Return (x, y) of the center of cell containing provided text 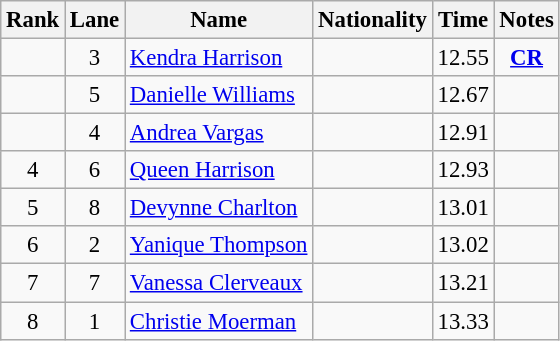
Devynne Charlton (219, 208)
Vanessa Clerveaux (219, 283)
13.02 (463, 245)
13.33 (463, 321)
Name (219, 20)
Kendra Harrison (219, 58)
Andrea Vargas (219, 133)
Danielle Williams (219, 95)
2 (95, 245)
Time (463, 20)
3 (95, 58)
Queen Harrison (219, 170)
CR (526, 58)
12.91 (463, 133)
Notes (526, 20)
Lane (95, 20)
Rank (33, 20)
13.01 (463, 208)
12.93 (463, 170)
12.55 (463, 58)
Christie Moerman (219, 321)
13.21 (463, 283)
12.67 (463, 95)
Yanique Thompson (219, 245)
Nationality (372, 20)
1 (95, 321)
